Search for the cell housing the specified text and yield its (x, y) center coordinate. 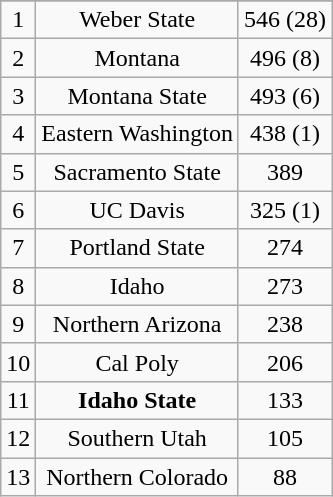
Montana State (138, 96)
3 (18, 96)
Montana (138, 58)
1 (18, 20)
9 (18, 324)
6 (18, 210)
5 (18, 172)
Northern Arizona (138, 324)
105 (284, 438)
274 (284, 248)
496 (8) (284, 58)
Portland State (138, 248)
133 (284, 400)
Cal Poly (138, 362)
Sacramento State (138, 172)
UC Davis (138, 210)
4 (18, 134)
Southern Utah (138, 438)
Northern Colorado (138, 477)
546 (28) (284, 20)
Idaho State (138, 400)
206 (284, 362)
10 (18, 362)
8 (18, 286)
11 (18, 400)
13 (18, 477)
Eastern Washington (138, 134)
Weber State (138, 20)
88 (284, 477)
493 (6) (284, 96)
325 (1) (284, 210)
438 (1) (284, 134)
273 (284, 286)
2 (18, 58)
12 (18, 438)
7 (18, 248)
Idaho (138, 286)
238 (284, 324)
389 (284, 172)
